Detect which cell encompasses the target text, then output its (x, y) center coordinate. 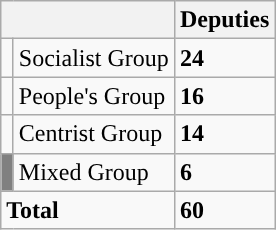
Deputies (224, 20)
16 (224, 96)
Socialist Group (94, 58)
Centrist Group (94, 134)
People's Group (94, 96)
Total (88, 210)
14 (224, 134)
24 (224, 58)
60 (224, 210)
6 (224, 172)
Mixed Group (94, 172)
